Return [x, y] of the center of cell containing provided text 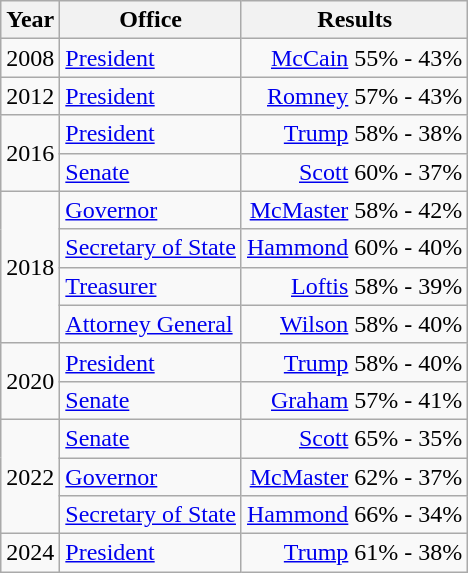
Hammond 60% - 40% [354, 248]
Attorney General [151, 324]
Trump 58% - 40% [354, 362]
Trump 61% - 38% [354, 553]
Romney 57% - 43% [354, 96]
McMaster 62% - 37% [354, 477]
2008 [30, 58]
Results [354, 20]
Year [30, 20]
2012 [30, 96]
2016 [30, 153]
McCain 55% - 43% [354, 58]
Wilson 58% - 40% [354, 324]
2024 [30, 553]
Graham 57% - 41% [354, 400]
Hammond 66% - 34% [354, 515]
Office [151, 20]
Treasurer [151, 286]
Trump 58% - 38% [354, 134]
2018 [30, 267]
McMaster 58% - 42% [354, 210]
Loftis 58% - 39% [354, 286]
2020 [30, 381]
2022 [30, 476]
Scott 60% - 37% [354, 172]
Scott 65% - 35% [354, 438]
